Return (X, Y) of the center of cell containing provided text 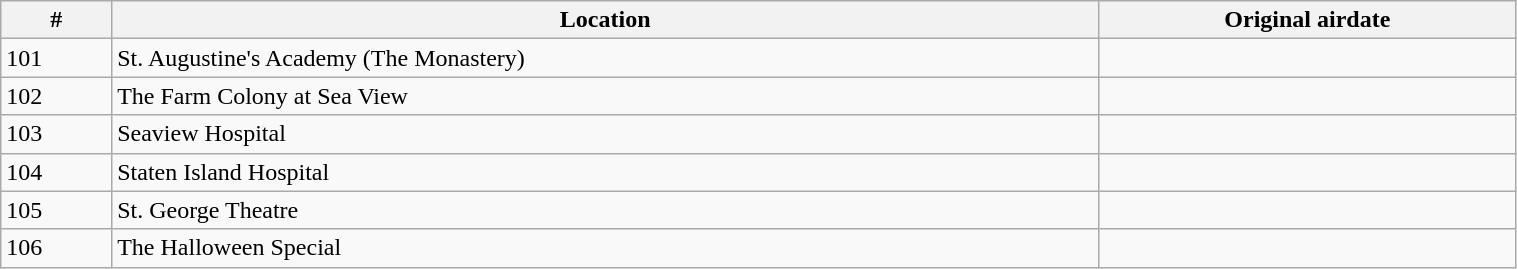
101 (56, 58)
St. Augustine's Academy (The Monastery) (606, 58)
The Halloween Special (606, 248)
102 (56, 96)
# (56, 20)
104 (56, 172)
Staten Island Hospital (606, 172)
Original airdate (1308, 20)
103 (56, 134)
The Farm Colony at Sea View (606, 96)
Location (606, 20)
St. George Theatre (606, 210)
Seaview Hospital (606, 134)
105 (56, 210)
106 (56, 248)
